Identify which cell holds the provided text, then report its [X, Y] central coordinate. 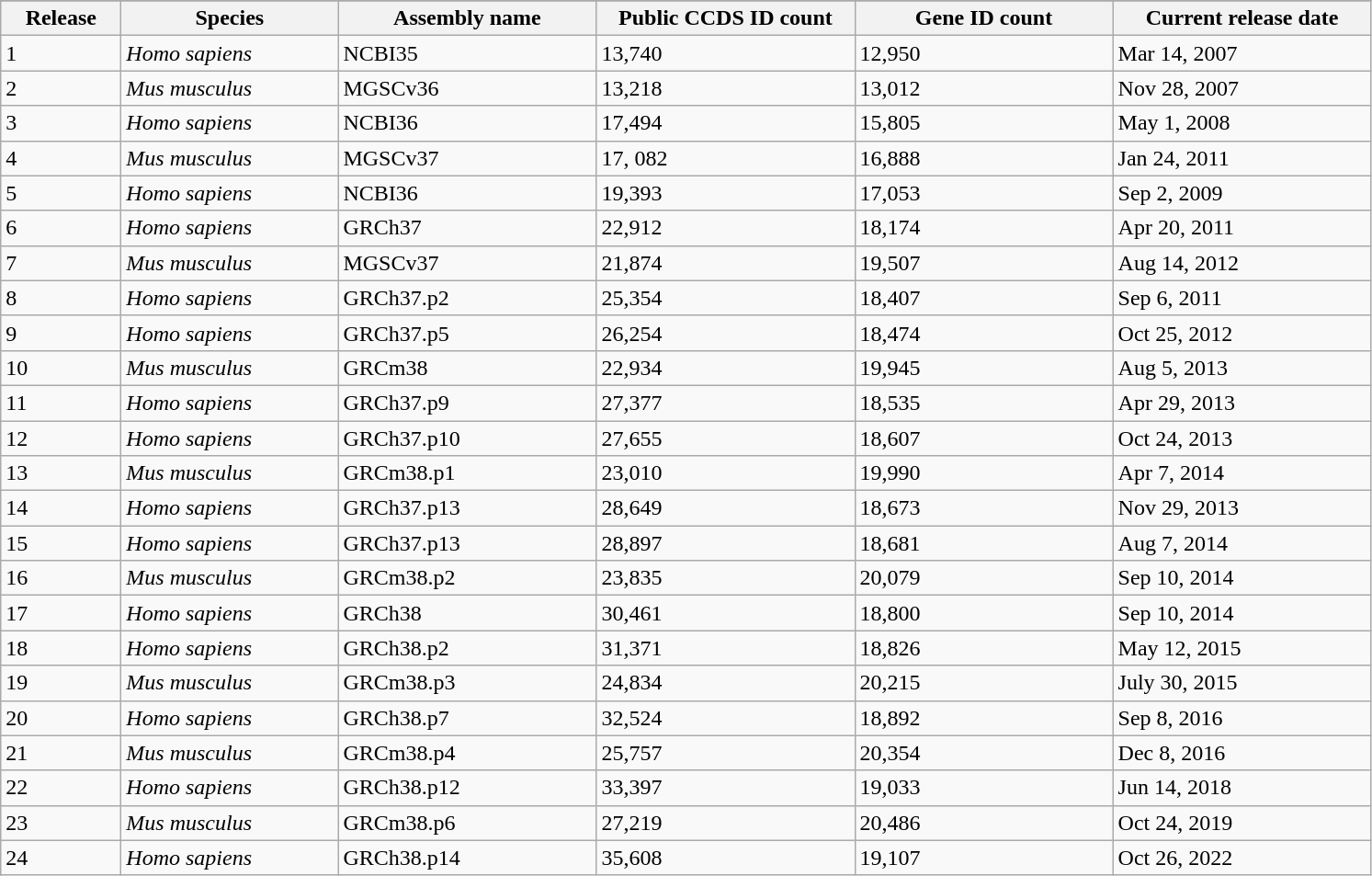
Apr 20, 2011 [1242, 228]
GRCm38 [467, 368]
Dec 8, 2016 [1242, 753]
18,673 [983, 508]
Current release date [1242, 18]
17,053 [983, 193]
15,805 [983, 123]
GRCm38.p1 [467, 473]
20,486 [983, 823]
July 30, 2015 [1242, 683]
20 [61, 718]
31,371 [726, 648]
GRCh37.p2 [467, 298]
5 [61, 193]
Aug 7, 2014 [1242, 543]
11 [61, 403]
16 [61, 578]
18,681 [983, 543]
19,990 [983, 473]
22 [61, 788]
14 [61, 508]
Oct 24, 2013 [1242, 438]
18,407 [983, 298]
12,950 [983, 53]
Sep 8, 2016 [1242, 718]
3 [61, 123]
Jun 14, 2018 [1242, 788]
18,892 [983, 718]
25,757 [726, 753]
12 [61, 438]
15 [61, 543]
18,535 [983, 403]
GRCh37.p9 [467, 403]
18,826 [983, 648]
23,835 [726, 578]
27,655 [726, 438]
GRCh37.p5 [467, 333]
20,079 [983, 578]
Mar 14, 2007 [1242, 53]
Sep 2, 2009 [1242, 193]
Oct 25, 2012 [1242, 333]
Apr 29, 2013 [1242, 403]
Nov 28, 2007 [1242, 88]
23,010 [726, 473]
MGSCv36 [467, 88]
19 [61, 683]
25,354 [726, 298]
May 1, 2008 [1242, 123]
18,174 [983, 228]
Aug 5, 2013 [1242, 368]
6 [61, 228]
GRCh38 [467, 613]
27,377 [726, 403]
Nov 29, 2013 [1242, 508]
GRCm38.p2 [467, 578]
GRCm38.p6 [467, 823]
GRCh38.p2 [467, 648]
Apr 7, 2014 [1242, 473]
GRCm38.p3 [467, 683]
33,397 [726, 788]
16,888 [983, 158]
19,507 [983, 263]
Gene ID count [983, 18]
10 [61, 368]
32,524 [726, 718]
8 [61, 298]
May 12, 2015 [1242, 648]
22,934 [726, 368]
20,354 [983, 753]
13,012 [983, 88]
19,945 [983, 368]
Oct 26, 2022 [1242, 858]
35,608 [726, 858]
Oct 24, 2019 [1242, 823]
22,912 [726, 228]
Sep 6, 2011 [1242, 298]
1 [61, 53]
17 [61, 613]
Jan 24, 2011 [1242, 158]
7 [61, 263]
27,219 [726, 823]
28,649 [726, 508]
23 [61, 823]
GRCh38.p14 [467, 858]
30,461 [726, 613]
19,393 [726, 193]
NCBI35 [467, 53]
GRCh38.p7 [467, 718]
26,254 [726, 333]
24,834 [726, 683]
24 [61, 858]
Public CCDS ID count [726, 18]
2 [61, 88]
19,107 [983, 858]
18 [61, 648]
9 [61, 333]
17, 082 [726, 158]
13 [61, 473]
GRCm38.p4 [467, 753]
GRCh38.p12 [467, 788]
Species [230, 18]
17,494 [726, 123]
13,740 [726, 53]
GRCh37.p10 [467, 438]
13,218 [726, 88]
19,033 [983, 788]
4 [61, 158]
Aug 14, 2012 [1242, 263]
Release [61, 18]
Assembly name [467, 18]
21 [61, 753]
21,874 [726, 263]
18,607 [983, 438]
28,897 [726, 543]
18,474 [983, 333]
18,800 [983, 613]
20,215 [983, 683]
GRCh37 [467, 228]
